Search for the cell housing the specified text and yield its [X, Y] center coordinate. 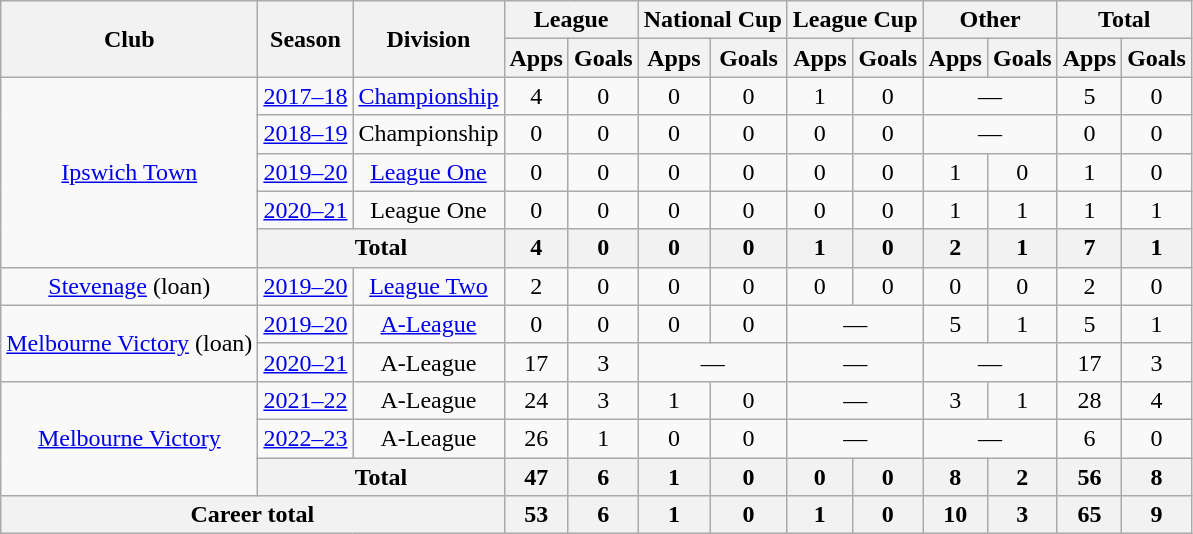
Season [306, 39]
2021–22 [306, 400]
2017–18 [306, 96]
65 [1089, 515]
28 [1089, 400]
2018–19 [306, 134]
League [571, 20]
Melbourne Victory (loan) [130, 343]
56 [1089, 477]
26 [536, 438]
League Two [428, 286]
2022–23 [306, 438]
Other [990, 20]
10 [955, 515]
53 [536, 515]
47 [536, 477]
9 [1157, 515]
Division [428, 39]
Club [130, 39]
7 [1089, 248]
National Cup [712, 20]
Melbourne Victory [130, 438]
Career total [252, 515]
24 [536, 400]
Stevenage (loan) [130, 286]
Ipswich Town [130, 172]
League Cup [855, 20]
